Pinpoint the cell where the given text exists, returning its [X, Y] midpoint coordinate. 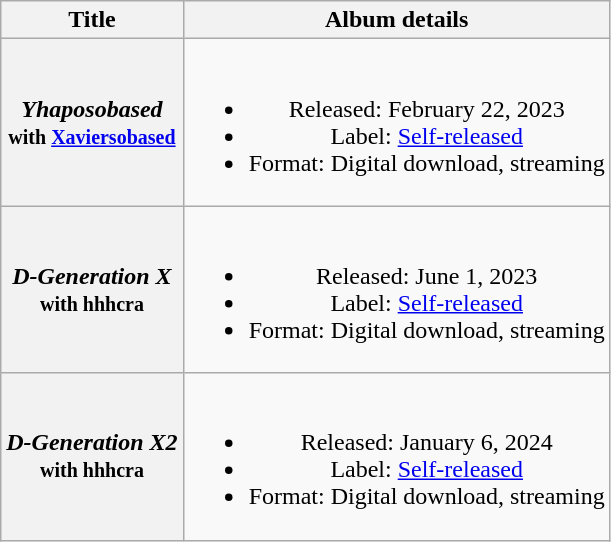
Title [92, 20]
Released: June 1, 2023Label: Self-releasedFormat: Digital download, streaming [396, 290]
D-Generation Xwith hhhcra [92, 290]
Album details [396, 20]
Released: January 6, 2024Label: Self-releasedFormat: Digital download, streaming [396, 456]
Released: February 22, 2023Label: Self-releasedFormat: Digital download, streaming [396, 122]
D-Generation X2with hhhcra [92, 456]
Yhaposobasedwith Xaviersobased [92, 122]
